Extract the [X, Y] coordinate from the center of the cell holding the provided text.  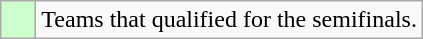
Teams that qualified for the semifinals. [230, 20]
